Output the (X, Y) coordinate of the center of the cell containing the given text.  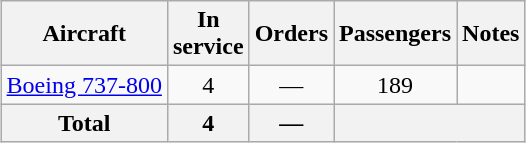
Boeing 737-800 (84, 85)
189 (396, 85)
Orders (291, 34)
Aircraft (84, 34)
In service (208, 34)
Passengers (396, 34)
Notes (491, 34)
Total (84, 123)
